From the cell containing the given text, extract its center point as [x, y] coordinate. 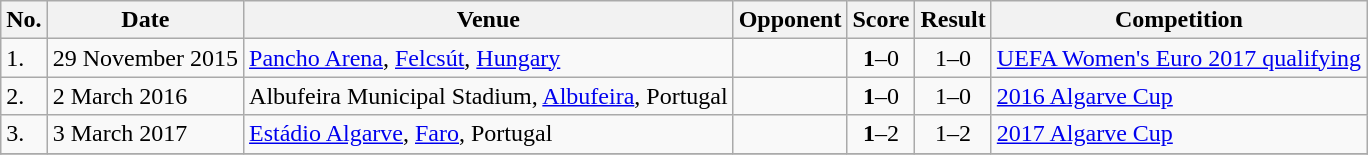
Score [881, 20]
No. [24, 20]
Opponent [790, 20]
3 March 2017 [145, 134]
UEFA Women's Euro 2017 qualifying [1178, 58]
Result [953, 20]
1. [24, 58]
Competition [1178, 20]
Pancho Arena, Felcsút, Hungary [489, 58]
Venue [489, 20]
2. [24, 96]
Estádio Algarve, Faro, Portugal [489, 134]
2 March 2016 [145, 96]
2017 Algarve Cup [1178, 134]
3. [24, 134]
Albufeira Municipal Stadium, Albufeira, Portugal [489, 96]
Date [145, 20]
29 November 2015 [145, 58]
2016 Algarve Cup [1178, 96]
